Return the (x, y) coordinate for the center point of the cell that contains the specified text.  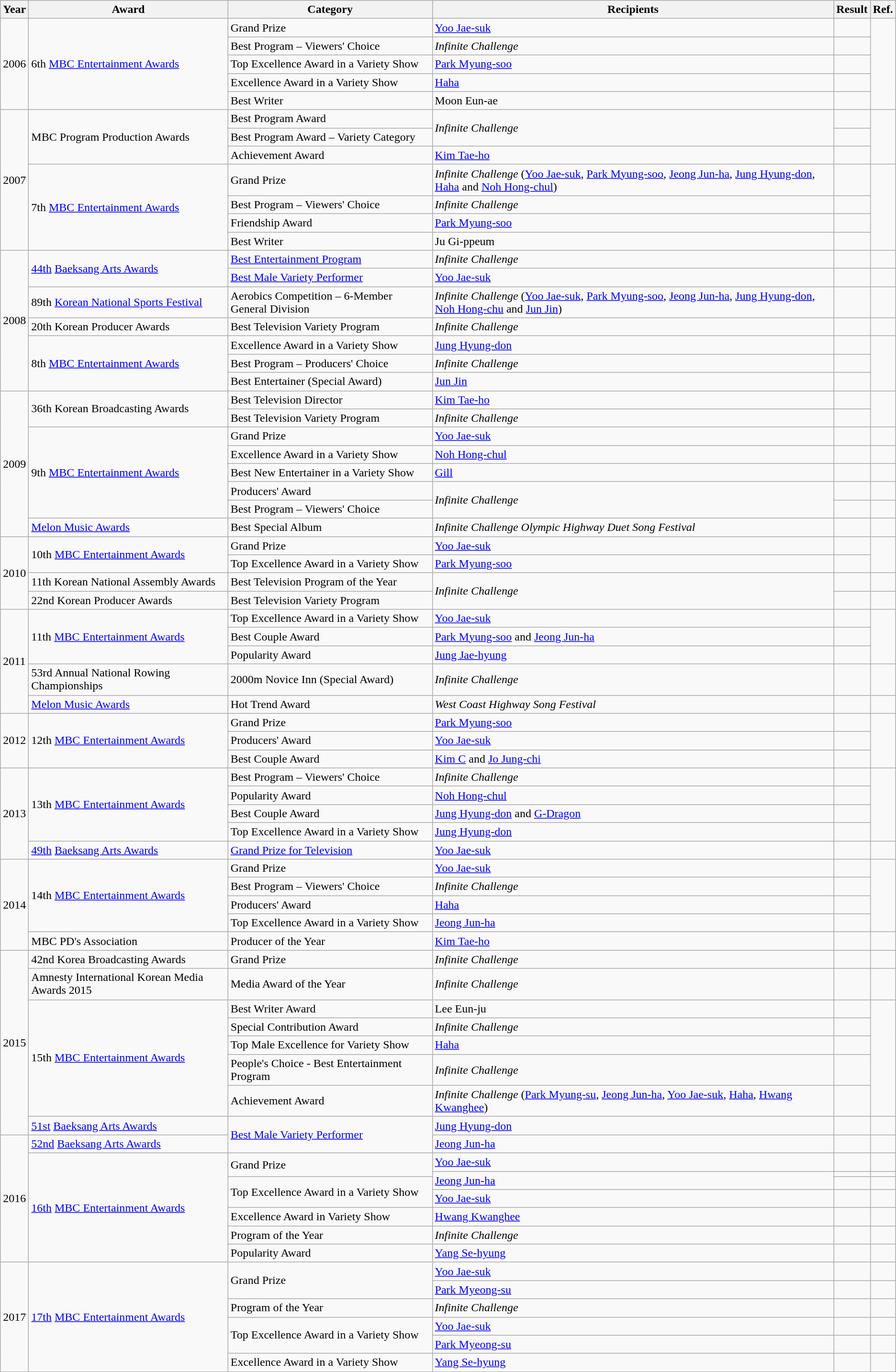
Category (330, 10)
Ref. (883, 10)
Media Award of the Year (330, 984)
42nd Korea Broadcasting Awards (128, 959)
2006 (14, 64)
People's Choice - Best Entertainment Program (330, 1069)
11th MBC Entertainment Awards (128, 637)
2017 (14, 1317)
17th MBC Entertainment Awards (128, 1317)
Moon Eun-ae (633, 101)
Jun Jin (633, 382)
MBC PD's Association (128, 941)
Infinite Challenge (Yoo Jae-suk, Park Myung-soo, Jeong Jun-ha, Jung Hyung-don, Haha and Noh Hong-chul) (633, 180)
16th MBC Entertainment Awards (128, 1207)
Best Special Album (330, 527)
Recipients (633, 10)
Gill (633, 472)
2012 (14, 741)
12th MBC Entertainment Awards (128, 741)
Best Television Program of the Year (330, 582)
Infinite Challenge (Yoo Jae-suk, Park Myung-soo, Jeong Jun-ha, Jung Hyung-don, Noh Hong-chu and Jun Jin) (633, 303)
51st Baeksang Arts Awards (128, 1125)
Amnesty International Korean Media Awards 2015 (128, 984)
Hwang Kwanghee (633, 1217)
53rd Annual National Rowing Championships (128, 680)
2008 (14, 321)
2009 (14, 463)
2016 (14, 1198)
2010 (14, 573)
Year (14, 10)
10th MBC Entertainment Awards (128, 554)
11th Korean National Assembly Awards (128, 582)
Friendship Award (330, 223)
2000m Novice Inn (Special Award) (330, 680)
49th Baeksang Arts Awards (128, 850)
Top Male Excellence for Variety Show (330, 1045)
2014 (14, 905)
Aerobics Competition – 6-Member General Division (330, 303)
Best Entertainment Program (330, 259)
8th MBC Entertainment Awards (128, 363)
22nd Korean Producer Awards (128, 600)
Best Program Award – Variety Category (330, 137)
West Coast Highway Song Festival (633, 704)
Producer of the Year (330, 941)
15th MBC Entertainment Awards (128, 1058)
Best Writer Award (330, 1009)
36th Korean Broadcasting Awards (128, 409)
Excellence Award in Variety Show (330, 1217)
Best Television Director (330, 400)
Park Myung-soo and Jeong Jun-ha (633, 637)
20th Korean Producer Awards (128, 327)
Best New Entertainer in a Variety Show (330, 472)
Grand Prize for Television (330, 850)
Jung Hyung-don and G-Dragon (633, 813)
Ju Gi-ppeum (633, 241)
Infinite Challenge Olympic Highway Duet Song Festival (633, 527)
7th MBC Entertainment Awards (128, 207)
2007 (14, 180)
Best Program Award (330, 119)
Kim C and Jo Jung-chi (633, 759)
2011 (14, 662)
52nd Baeksang Arts Awards (128, 1144)
Lee Eun-ju (633, 1009)
Jung Jae-hyung (633, 655)
Hot Trend Award (330, 704)
Best Entertainer (Special Award) (330, 382)
44th Baeksang Arts Awards (128, 269)
6th MBC Entertainment Awards (128, 64)
Award (128, 10)
MBC Program Production Awards (128, 137)
14th MBC Entertainment Awards (128, 896)
Infinite Challenge (Park Myung-su, Jeong Jun-ha, Yoo Jae-suk, Haha, Hwang Kwanghee) (633, 1101)
Result (852, 10)
2015 (14, 1043)
2013 (14, 813)
13th MBC Entertainment Awards (128, 804)
9th MBC Entertainment Awards (128, 472)
Best Program – Producers' Choice (330, 363)
89th Korean National Sports Festival (128, 303)
Special Contribution Award (330, 1027)
